Extract the (x, y) coordinate from the center of the cell holding the provided text.  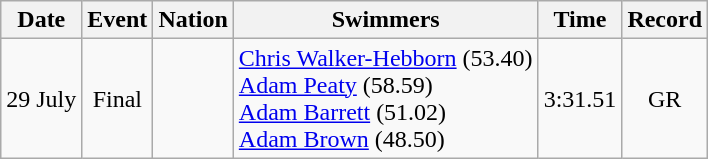
Date (42, 20)
Chris Walker-Hebborn (53.40)Adam Peaty (58.59)Adam Barrett (51.02)Adam Brown (48.50) (386, 98)
Swimmers (386, 20)
29 July (42, 98)
Final (118, 98)
3:31.51 (580, 98)
Event (118, 20)
Nation (193, 20)
GR (665, 98)
Record (665, 20)
Time (580, 20)
